Return the (x, y) coordinate for the center point of the cell that contains the specified text.  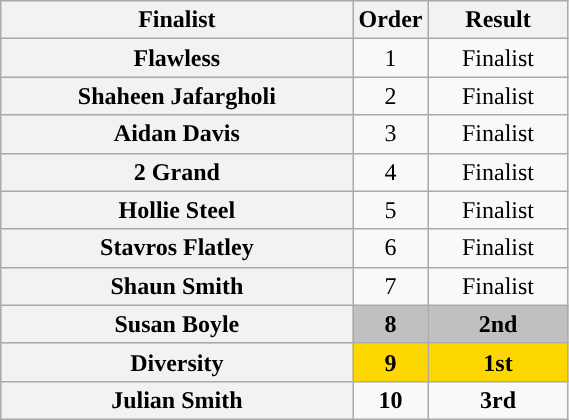
Hollie Steel (177, 210)
Order (390, 20)
6 (390, 248)
10 (390, 400)
9 (390, 362)
Julian Smith (177, 400)
1st (498, 362)
Result (498, 20)
2 Grand (177, 172)
Stavros Flatley (177, 248)
3rd (498, 400)
2nd (498, 324)
4 (390, 172)
7 (390, 286)
Aidan Davis (177, 134)
2 (390, 96)
1 (390, 58)
8 (390, 324)
3 (390, 134)
Shaun Smith (177, 286)
Shaheen Jafargholi (177, 96)
Diversity (177, 362)
5 (390, 210)
Susan Boyle (177, 324)
Flawless (177, 58)
